For the text-containing cell, return its midpoint in (x, y) coordinate format. 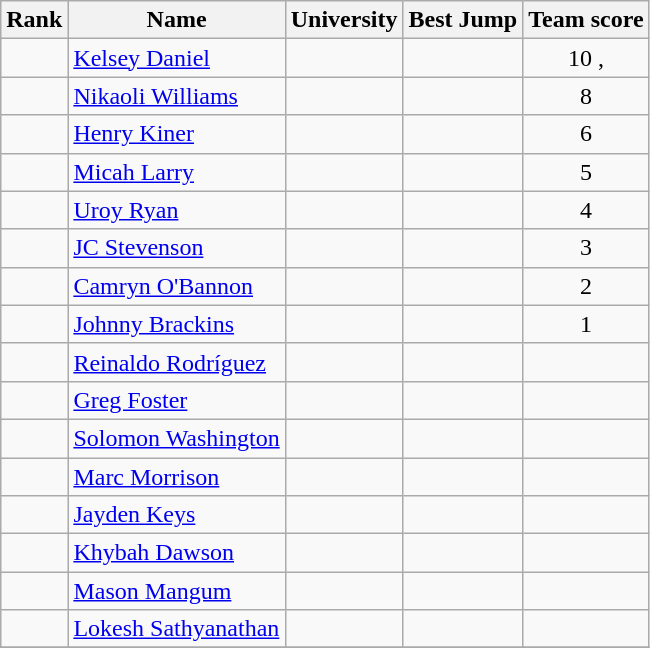
10 , (586, 58)
Uroy Ryan (176, 210)
3 (586, 248)
1 (586, 324)
Khybah Dawson (176, 553)
Mason Mangum (176, 591)
Rank (34, 20)
Reinaldo Rodríguez (176, 362)
4 (586, 210)
Micah Larry (176, 172)
Camryn O'Bannon (176, 286)
6 (586, 134)
Nikaoli Williams (176, 96)
Team score (586, 20)
Name (176, 20)
University (344, 20)
Solomon Washington (176, 438)
Jayden Keys (176, 515)
Henry Kiner (176, 134)
2 (586, 286)
8 (586, 96)
Marc Morrison (176, 477)
5 (586, 172)
Best Jump (463, 20)
Lokesh Sathyanathan (176, 629)
Kelsey Daniel (176, 58)
Greg Foster (176, 400)
JC Stevenson (176, 248)
Johnny Brackins (176, 324)
